Extract the [X, Y] coordinate from the center of the cell holding the provided text.  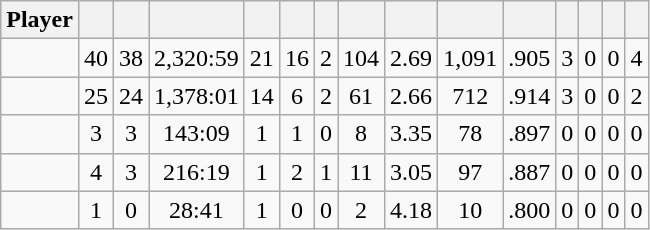
24 [132, 96]
.800 [530, 210]
143:09 [197, 134]
104 [362, 58]
.897 [530, 134]
2.66 [412, 96]
16 [296, 58]
Player [40, 20]
712 [470, 96]
216:19 [197, 172]
14 [262, 96]
3.35 [412, 134]
3.05 [412, 172]
1,378:01 [197, 96]
2,320:59 [197, 58]
1,091 [470, 58]
2.69 [412, 58]
11 [362, 172]
8 [362, 134]
.914 [530, 96]
78 [470, 134]
61 [362, 96]
38 [132, 58]
.887 [530, 172]
10 [470, 210]
97 [470, 172]
6 [296, 96]
40 [96, 58]
28:41 [197, 210]
25 [96, 96]
4.18 [412, 210]
21 [262, 58]
.905 [530, 58]
